Detect which cell encompasses the target text, then output its [x, y] center coordinate. 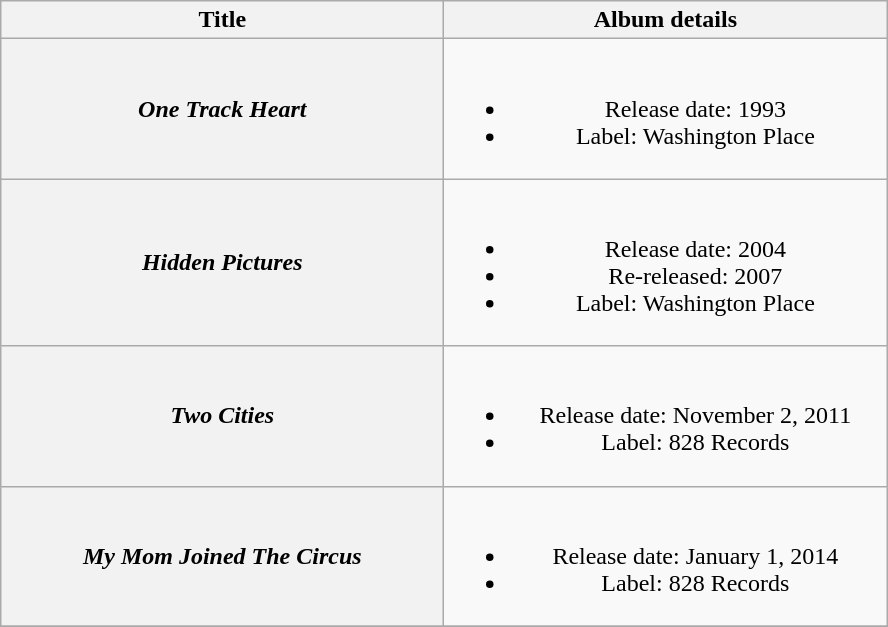
Two Cities [222, 416]
Album details [666, 20]
Release date: 2004Re-released: 2007Label: Washington Place [666, 262]
Title [222, 20]
One Track Heart [222, 109]
Release date: 1993Label: Washington Place [666, 109]
My Mom Joined The Circus [222, 556]
Release date: January 1, 2014Label: 828 Records [666, 556]
Release date: November 2, 2011Label: 828 Records [666, 416]
Hidden Pictures [222, 262]
